Return the [x, y] coordinate for the center point of the cell that contains the specified text.  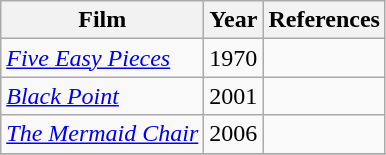
Five Easy Pieces [102, 58]
The Mermaid Chair [102, 134]
References [324, 20]
2006 [234, 134]
Film [102, 20]
1970 [234, 58]
2001 [234, 96]
Black Point [102, 96]
Year [234, 20]
